Extract the [X, Y] coordinate from the center of the cell holding the provided text.  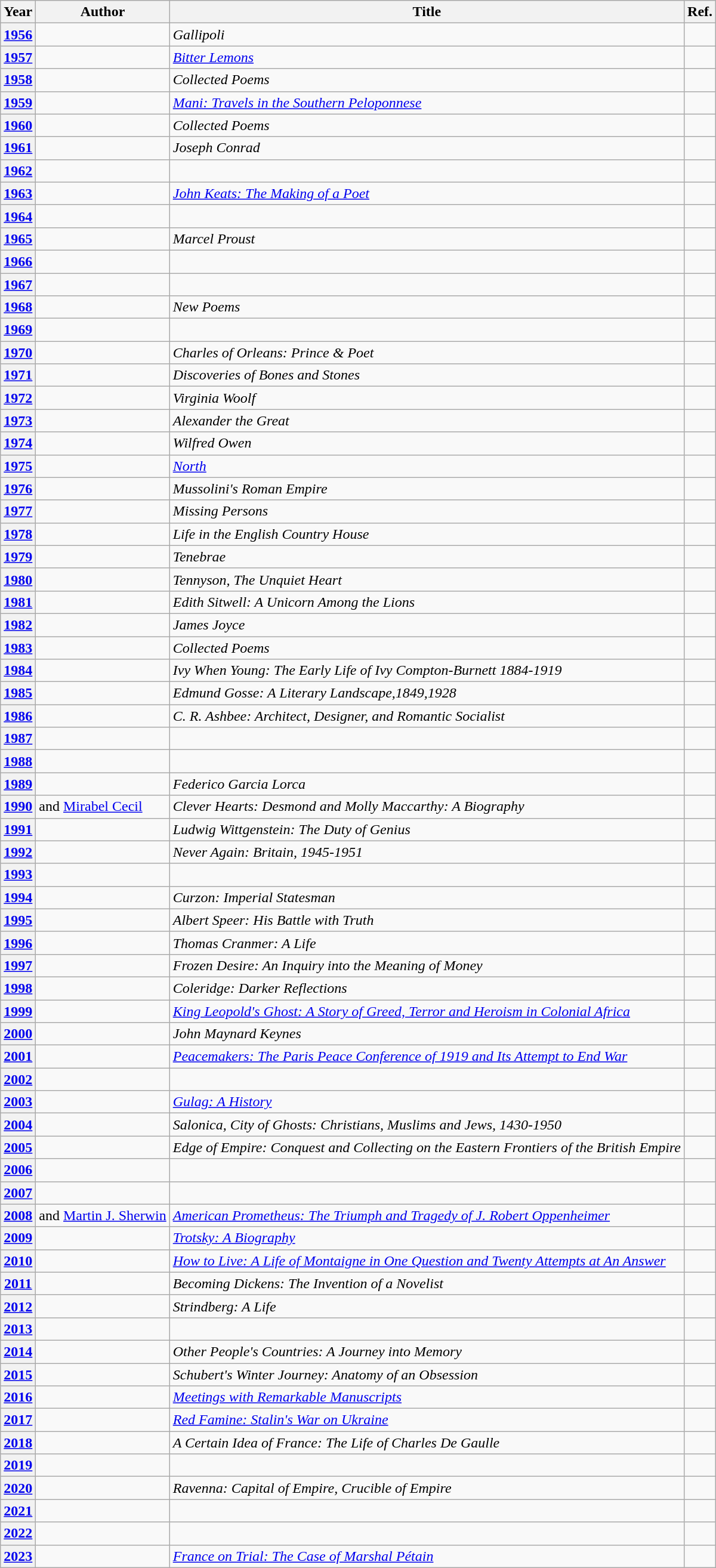
2000 [18, 1034]
2011 [18, 1283]
King Leopold's Ghost: A Story of Greed, Terror and Heroism in Colonial Africa [427, 1011]
2006 [18, 1170]
Coleridge: Darker Reflections [427, 988]
1986 [18, 716]
Never Again: Britain, 1945-1951 [427, 852]
2019 [18, 1465]
1958 [18, 80]
1966 [18, 261]
1962 [18, 171]
1961 [18, 148]
Salonica, City of Ghosts: Christians, Muslims and Jews, 1430-1950 [427, 1125]
John Keats: The Making of a Poet [427, 193]
1992 [18, 852]
Marcel Proust [427, 239]
1972 [18, 398]
and Mirabel Cecil [103, 807]
1979 [18, 557]
1985 [18, 693]
2001 [18, 1057]
1973 [18, 421]
1960 [18, 125]
Joseph Conrad [427, 148]
1994 [18, 897]
2018 [18, 1443]
2020 [18, 1488]
Year [18, 12]
1987 [18, 739]
1990 [18, 807]
Virginia Woolf [427, 398]
Ref. [700, 12]
1974 [18, 443]
2007 [18, 1193]
1967 [18, 285]
Author [103, 12]
Ludwig Wittgenstein: The Duty of Genius [427, 829]
1970 [18, 353]
Mani: Travels in the Southern Peloponnese [427, 103]
John Maynard Keynes [427, 1034]
Edmund Gosse: A Literary Landscape,1849,1928 [427, 693]
Missing Persons [427, 511]
1980 [18, 579]
How to Live: A Life of Montaigne in One Question and Twenty Attempts at An Answer [427, 1261]
1999 [18, 1011]
1983 [18, 647]
1998 [18, 988]
1965 [18, 239]
Gallipoli [427, 35]
2003 [18, 1102]
1968 [18, 307]
1969 [18, 330]
1978 [18, 534]
2013 [18, 1329]
2015 [18, 1374]
Peacemakers: The Paris Peace Conference of 1919 and Its Attempt to End War [427, 1057]
Albert Speer: His Battle with Truth [427, 920]
Thomas Cranmer: A Life [427, 943]
2002 [18, 1079]
Charles of Orleans: Prince & Poet [427, 353]
2009 [18, 1238]
North [427, 466]
Ivy When Young: The Early Life of Ivy Compton-Burnett 1884-1919 [427, 671]
Life in the English Country House [427, 534]
Alexander the Great [427, 421]
1957 [18, 57]
Trotsky: A Biography [427, 1238]
1995 [18, 920]
2022 [18, 1533]
Meetings with Remarkable Manuscripts [427, 1397]
2012 [18, 1306]
1971 [18, 375]
American Prometheus: The Triumph and Tragedy of J. Robert Oppenheimer [427, 1215]
Title [427, 12]
Edge of Empire: Conquest and Collecting on the Eastern Frontiers of the British Empire [427, 1147]
1997 [18, 965]
1991 [18, 829]
Other People's Countries: A Journey into Memory [427, 1351]
1959 [18, 103]
1993 [18, 875]
2016 [18, 1397]
Edith Sitwell: A Unicorn Among the Lions [427, 602]
C. R. Ashbee: Architect, Designer, and Romantic Socialist [427, 716]
1996 [18, 943]
and Martin J. Sherwin [103, 1215]
1956 [18, 35]
Frozen Desire: An Inquiry into the Meaning of Money [427, 965]
Curzon: Imperial Statesman [427, 897]
Ravenna: Capital of Empire, Crucible of Empire [427, 1488]
2021 [18, 1511]
1982 [18, 625]
Tennyson, The Unquiet Heart [427, 579]
1984 [18, 671]
Gulag: A History [427, 1102]
Mussolini's Roman Empire [427, 489]
Federico Garcia Lorca [427, 784]
1975 [18, 466]
1981 [18, 602]
Bitter Lemons [427, 57]
2005 [18, 1147]
Schubert's Winter Journey: Anatomy of an Obsession [427, 1374]
Tenebrae [427, 557]
1988 [18, 761]
A Certain Idea of France: The Life of Charles De Gaulle [427, 1443]
Discoveries of Bones and Stones [427, 375]
1989 [18, 784]
2014 [18, 1351]
2010 [18, 1261]
France on Trial: The Case of Marshal Pétain [427, 1556]
1977 [18, 511]
Clever Hearts: Desmond and Molly Maccarthy: A Biography [427, 807]
1964 [18, 216]
Strindberg: A Life [427, 1306]
Red Famine: Stalin's War on Ukraine [427, 1420]
New Poems [427, 307]
2023 [18, 1556]
Wilfred Owen [427, 443]
2017 [18, 1420]
Becoming Dickens: The Invention of a Novelist [427, 1283]
1963 [18, 193]
1976 [18, 489]
2004 [18, 1125]
James Joyce [427, 625]
2008 [18, 1215]
